Return the (x, y) coordinate for the center point of the cell that contains the specified text.  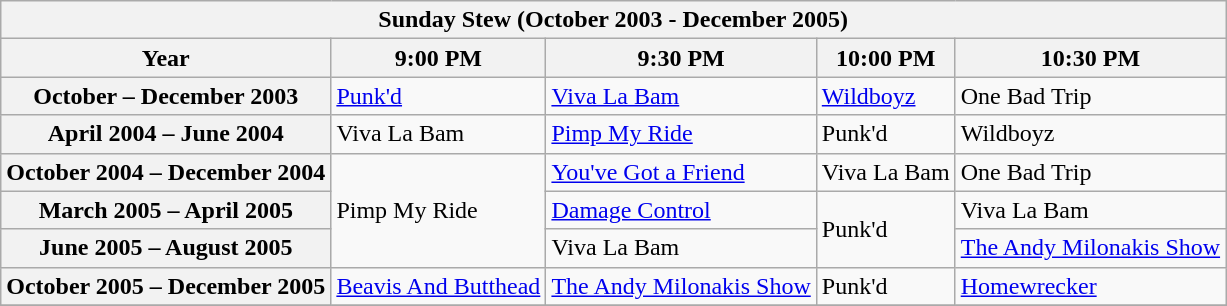
10:00 PM (886, 58)
You've Got a Friend (681, 172)
10:30 PM (1090, 58)
October 2005 – December 2005 (166, 286)
June 2005 – August 2005 (166, 248)
April 2004 – June 2004 (166, 134)
Homewrecker (1090, 286)
9:00 PM (438, 58)
March 2005 – April 2005 (166, 210)
October – December 2003 (166, 96)
Beavis And Butthead (438, 286)
Year (166, 58)
9:30 PM (681, 58)
Sunday Stew (October 2003 - December 2005) (614, 20)
Damage Control (681, 210)
October 2004 – December 2004 (166, 172)
